Search for the cell housing the specified text and yield its (X, Y) center coordinate. 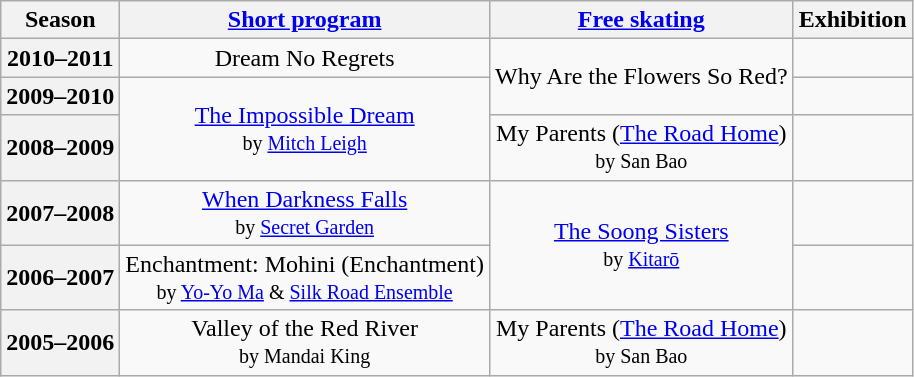
Free skating (641, 20)
2008–2009 (60, 148)
When Darkness Falls by Secret Garden (305, 212)
Enchantment: Mohini (Enchantment) by Yo-Yo Ma & Silk Road Ensemble (305, 278)
2006–2007 (60, 278)
The Impossible Dream by Mitch Leigh (305, 128)
2005–2006 (60, 342)
2009–2010 (60, 96)
2007–2008 (60, 212)
Exhibition (852, 20)
Valley of the Red River by Mandai King (305, 342)
Why Are the Flowers So Red? (641, 77)
2010–2011 (60, 58)
Dream No Regrets (305, 58)
Season (60, 20)
Short program (305, 20)
The Soong Sisters by Kitarō (641, 245)
